Determine the (X, Y) coordinate at the center of the cell enclosing the given text.  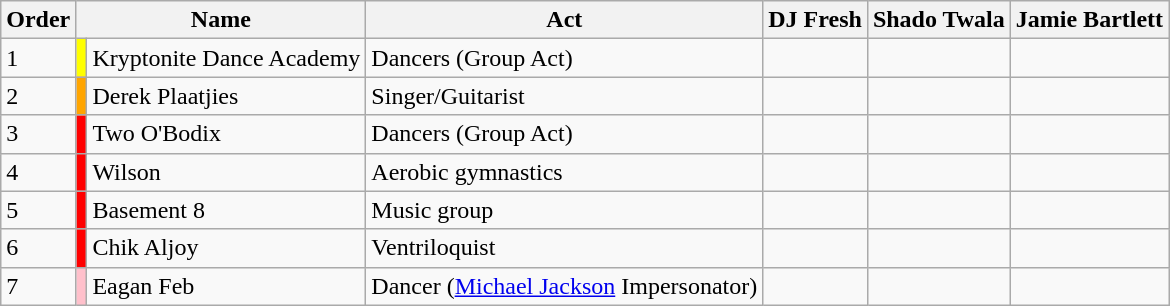
Act (564, 20)
1 (38, 58)
Kryptonite Dance Academy (226, 58)
Ventriloquist (564, 248)
4 (38, 172)
Two O'Bodix (226, 134)
Jamie Bartlett (1089, 20)
Basement 8 (226, 210)
3 (38, 134)
6 (38, 248)
7 (38, 286)
Music group (564, 210)
Order (38, 20)
Shado Twala (938, 20)
5 (38, 210)
Eagan Feb (226, 286)
Singer/Guitarist (564, 96)
Name (221, 20)
Wilson (226, 172)
Chik Aljoy (226, 248)
Dancer (Michael Jackson Impersonator) (564, 286)
DJ Fresh (816, 20)
2 (38, 96)
Aerobic gymnastics (564, 172)
Derek Plaatjies (226, 96)
